From the cell containing the given text, extract its center point as (x, y) coordinate. 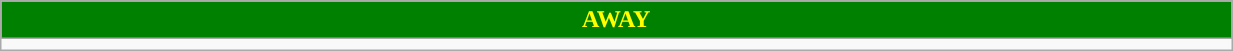
AWAY (616, 20)
